Detect which cell encompasses the target text, then output its [x, y] center coordinate. 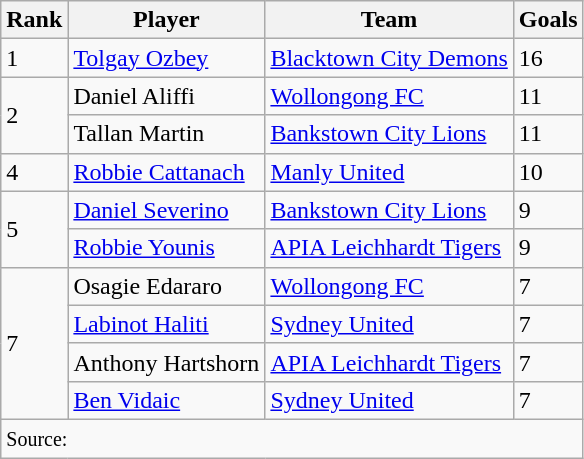
Anthony Hartshorn [166, 362]
2 [34, 115]
1 [34, 58]
Tallan Martin [166, 134]
16 [548, 58]
Robbie Cattanach [166, 172]
Daniel Severino [166, 210]
Tolgay Ozbey [166, 58]
Daniel Aliffi [166, 96]
Labinot Haliti [166, 324]
Goals [548, 20]
Robbie Younis [166, 248]
Blacktown City Demons [389, 58]
10 [548, 172]
Source: [292, 438]
Rank [34, 20]
Osagie Edararo [166, 286]
4 [34, 172]
Manly United [389, 172]
Team [389, 20]
5 [34, 229]
Player [166, 20]
Ben Vidaic [166, 400]
